Provide the (X, Y) coordinate of the cell's center where the given text is located.  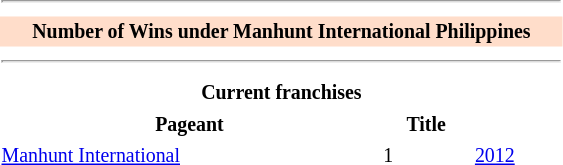
Pageant (190, 124)
Number of Wins under Manhunt International Philippines (282, 32)
Title (426, 124)
Current franchises (282, 92)
